Search for the cell housing the specified text and yield its [x, y] center coordinate. 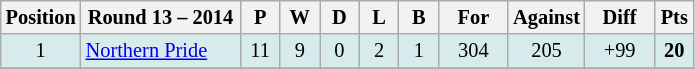
Against [546, 17]
Pts [674, 17]
11 [260, 51]
0 [340, 51]
L [379, 17]
Round 13 – 2014 [161, 17]
B [419, 17]
205 [546, 51]
2 [379, 51]
D [340, 17]
Northern Pride [161, 51]
For [474, 17]
9 [300, 51]
Diff [620, 17]
W [300, 17]
304 [474, 51]
+99 [620, 51]
P [260, 17]
20 [674, 51]
Position [41, 17]
